Locate the cell with the specified text and output its [X, Y] center coordinate. 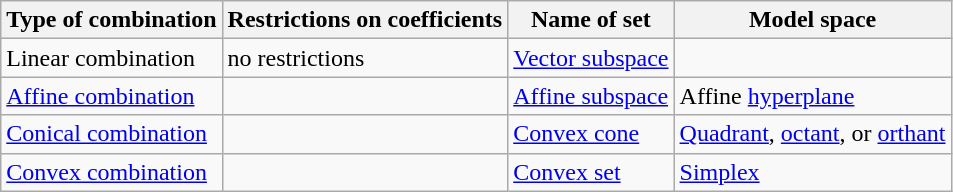
Model space [812, 20]
no restrictions [365, 58]
Linear combination [112, 58]
Affine subspace [591, 96]
Type of combination [112, 20]
Convex combination [112, 172]
Quadrant, octant, or orthant [812, 134]
Restrictions on coefficients [365, 20]
Vector subspace [591, 58]
Simplex [812, 172]
Affine combination [112, 96]
Convex set [591, 172]
Convex cone [591, 134]
Affine hyperplane [812, 96]
Name of set [591, 20]
Conical combination [112, 134]
